For the text-containing cell, return its midpoint in [X, Y] coordinate format. 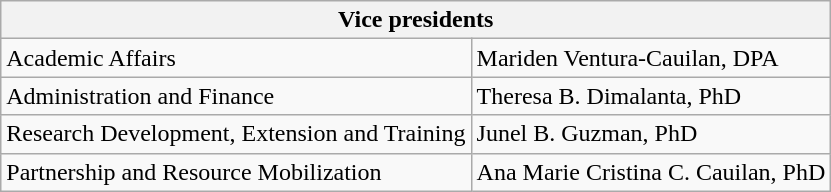
Partnership and Resource Mobilization [236, 172]
Theresa B. Dimalanta, PhD [651, 96]
Vice presidents [416, 20]
Mariden Ventura-Cauilan, DPA [651, 58]
Ana Marie Cristina C. Cauilan, PhD [651, 172]
Junel B. Guzman, PhD [651, 134]
Academic Affairs [236, 58]
Research Development, Extension and Training [236, 134]
Administration and Finance [236, 96]
